Extract the [X, Y] coordinate from the center of the cell holding the provided text.  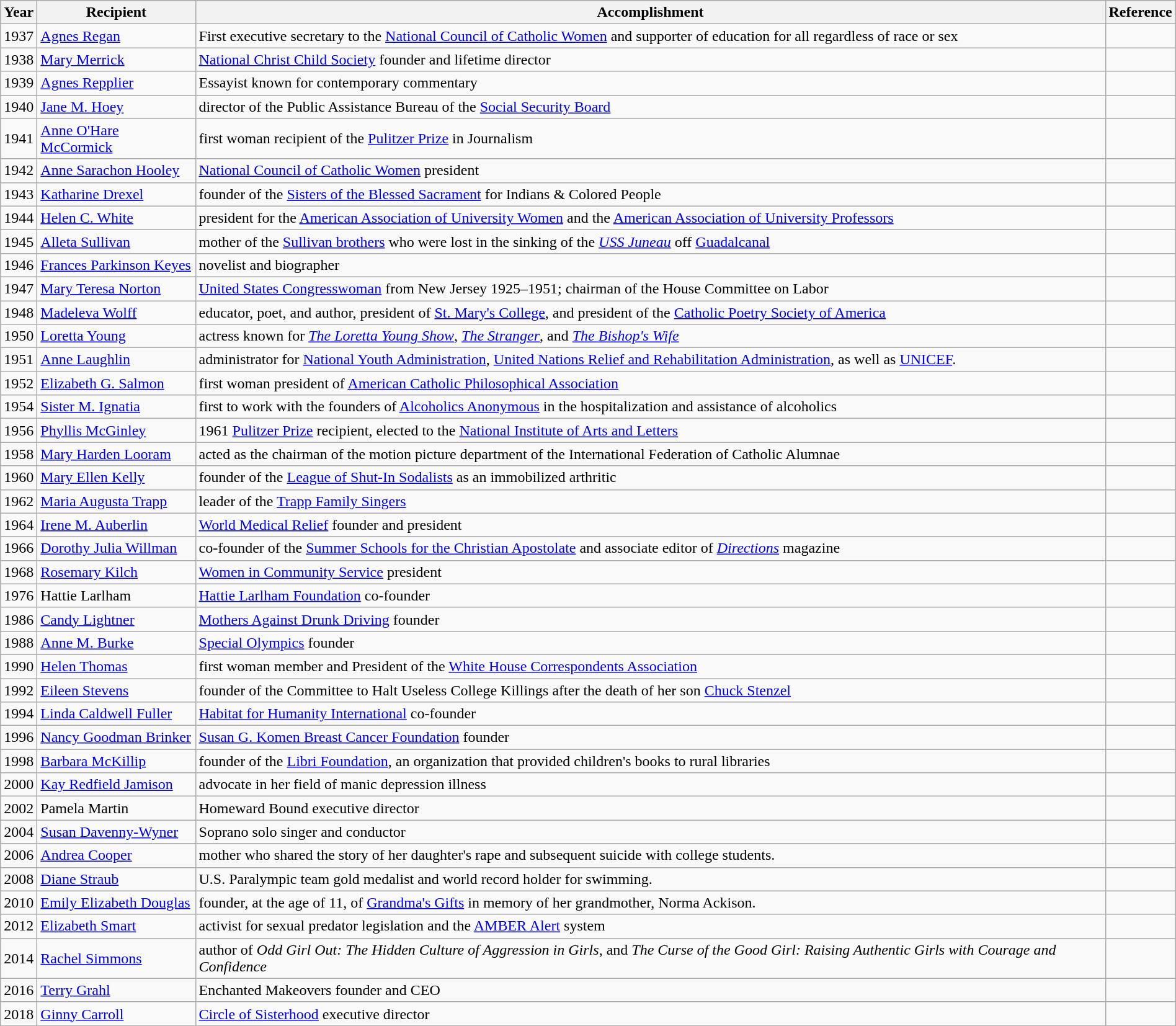
1962 [19, 501]
2006 [19, 855]
first woman president of American Catholic Philosophical Association [650, 383]
Mothers Against Drunk Driving founder [650, 619]
Katharine Drexel [117, 194]
1966 [19, 548]
Anne Sarachon Hooley [117, 171]
Recipient [117, 12]
1948 [19, 312]
World Medical Relief founder and president [650, 525]
2012 [19, 926]
Madeleva Wolff [117, 312]
director of the Public Assistance Bureau of the Social Security Board [650, 107]
Circle of Sisterhood executive director [650, 1014]
first woman member and President of the White House Correspondents Association [650, 666]
1950 [19, 336]
president for the American Association of University Women and the American Association of University Professors [650, 218]
Soprano solo singer and conductor [650, 832]
2016 [19, 990]
2000 [19, 785]
U.S. Paralympic team gold medalist and world record holder for swimming. [650, 879]
Frances Parkinson Keyes [117, 265]
1988 [19, 643]
1990 [19, 666]
Essayist known for contemporary commentary [650, 83]
Susan Davenny-Wyner [117, 832]
first to work with the founders of Alcoholics Anonymous in the hospitalization and assistance of alcoholics [650, 407]
Andrea Cooper [117, 855]
2010 [19, 903]
Rosemary Kilch [117, 572]
acted as the chairman of the motion picture department of the International Federation of Catholic Alumnae [650, 454]
Hattie Larlham Foundation co-founder [650, 596]
1946 [19, 265]
Anne O'Hare McCormick [117, 139]
Nancy Goodman Brinker [117, 738]
Homeward Bound executive director [650, 808]
Dorothy Julia Willman [117, 548]
Terry Grahl [117, 990]
1958 [19, 454]
1942 [19, 171]
Anne M. Burke [117, 643]
Mary Ellen Kelly [117, 478]
1956 [19, 430]
National Council of Catholic Women president [650, 171]
administrator for National Youth Administration, United Nations Relief and Rehabilitation Administration, as well as UNICEF. [650, 360]
1944 [19, 218]
1954 [19, 407]
Linda Caldwell Fuller [117, 714]
1992 [19, 690]
Agnes Regan [117, 36]
Ginny Carroll [117, 1014]
Helen Thomas [117, 666]
Elizabeth Smart [117, 926]
1994 [19, 714]
First executive secretary to the National Council of Catholic Women and supporter of education for all regardless of race or sex [650, 36]
1938 [19, 60]
2004 [19, 832]
2014 [19, 958]
Mary Teresa Norton [117, 288]
Alleta Sullivan [117, 241]
Agnes Repplier [117, 83]
1996 [19, 738]
1986 [19, 619]
mother who shared the story of her daughter's rape and subsequent suicide with college students. [650, 855]
1968 [19, 572]
Enchanted Makeovers founder and CEO [650, 990]
United States Congresswoman from New Jersey 1925–1951; chairman of the House Committee on Labor [650, 288]
Anne Laughlin [117, 360]
Special Olympics founder [650, 643]
Loretta Young [117, 336]
1951 [19, 360]
Emily Elizabeth Douglas [117, 903]
Rachel Simmons [117, 958]
Eileen Stevens [117, 690]
1941 [19, 139]
Helen C. White [117, 218]
1937 [19, 36]
1964 [19, 525]
Mary Harden Looram [117, 454]
Susan G. Komen Breast Cancer Foundation founder [650, 738]
1960 [19, 478]
Accomplishment [650, 12]
1976 [19, 596]
founder of the Sisters of the Blessed Sacrament for Indians & Colored People [650, 194]
co-founder of the Summer Schools for the Christian Apostolate and associate editor of Directions magazine [650, 548]
1940 [19, 107]
1961 Pulitzer Prize recipient, elected to the National Institute of Arts and Letters [650, 430]
actress known for The Loretta Young Show, The Stranger, and The Bishop's Wife [650, 336]
1998 [19, 761]
Jane M. Hoey [117, 107]
novelist and biographer [650, 265]
founder of the League of Shut-In Sodalists as an immobilized arthritic [650, 478]
Kay Redfield Jamison [117, 785]
Phyllis McGinley [117, 430]
2018 [19, 1014]
Women in Community Service president [650, 572]
Maria Augusta Trapp [117, 501]
Hattie Larlham [117, 596]
1952 [19, 383]
2002 [19, 808]
founder of the Committee to Halt Useless College Killings after the death of her son Chuck Stenzel [650, 690]
Mary Merrick [117, 60]
National Christ Child Society founder and lifetime director [650, 60]
Pamela Martin [117, 808]
1945 [19, 241]
educator, poet, and author, president of St. Mary's College, and president of the Catholic Poetry Society of America [650, 312]
activist for sexual predator legislation and the AMBER Alert system [650, 926]
first woman recipient of the Pulitzer Prize in Journalism [650, 139]
2008 [19, 879]
mother of the Sullivan brothers who were lost in the sinking of the USS Juneau off Guadalcanal [650, 241]
founder, at the age of 11, of Grandma's Gifts in memory of her grandmother, Norma Ackison. [650, 903]
Reference [1140, 12]
Habitat for Humanity International co-founder [650, 714]
1947 [19, 288]
1943 [19, 194]
Sister M. Ignatia [117, 407]
1939 [19, 83]
Year [19, 12]
advocate in her field of manic depression illness [650, 785]
Diane Straub [117, 879]
leader of the Trapp Family Singers [650, 501]
Candy Lightner [117, 619]
Barbara McKillip [117, 761]
founder of the Libri Foundation, an organization that provided children's books to rural libraries [650, 761]
Irene M. Auberlin [117, 525]
Elizabeth G. Salmon [117, 383]
